Extract the (X, Y) coordinate from the center of the cell holding the provided text.  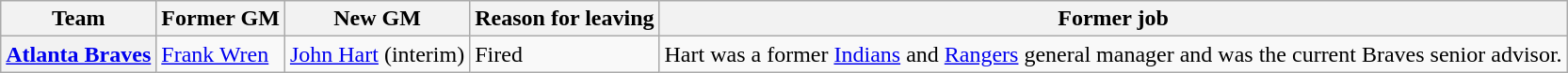
Frank Wren (220, 54)
Reason for leaving (565, 19)
John Hart (interim) (377, 54)
Fired (565, 54)
Former job (1113, 19)
Atlanta Braves (79, 54)
New GM (377, 19)
Hart was a former Indians and Rangers general manager and was the current Braves senior advisor. (1113, 54)
Team (79, 19)
Former GM (220, 19)
